Return (x, y) of the center of cell containing provided text 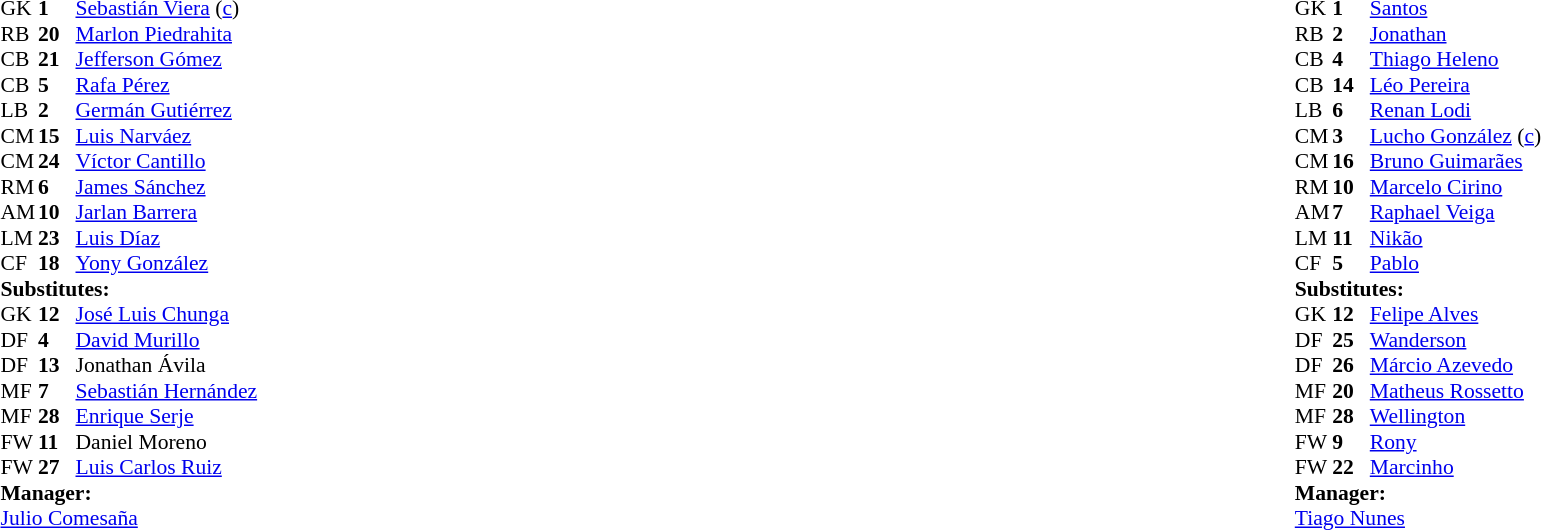
Daniel Moreno (167, 442)
Léo Pereira (1456, 85)
Rony (1456, 442)
Jonathan Ávila (167, 365)
14 (1351, 85)
Pablo (1456, 263)
Sebastián Hernández (167, 391)
27 (57, 467)
Luis Díaz (167, 238)
18 (57, 263)
Yony González (167, 263)
24 (57, 161)
Enrique Serje (167, 417)
David Murillo (167, 340)
15 (57, 136)
21 (57, 59)
26 (1351, 365)
Renan Lodi (1456, 111)
9 (1351, 442)
Márcio Azevedo (1456, 365)
James Sánchez (167, 187)
Felipe Alves (1456, 315)
Germán Gutiérrez (167, 111)
Marlon Piedrahita (167, 34)
Rafa Pérez (167, 85)
Jonathan (1456, 34)
Marcelo Cirino (1456, 187)
25 (1351, 340)
Jarlan Barrera (167, 213)
Thiago Heleno (1456, 59)
Víctor Cantillo (167, 161)
Bruno Guimarães (1456, 161)
Wellington (1456, 417)
13 (57, 365)
José Luis Chunga (167, 315)
16 (1351, 161)
3 (1351, 136)
Lucho González (c) (1456, 136)
23 (57, 238)
Luis Narváez (167, 136)
Luis Carlos Ruiz (167, 467)
Raphael Veiga (1456, 213)
Jefferson Gómez (167, 59)
Matheus Rossetto (1456, 391)
Wanderson (1456, 340)
Marcinho (1456, 467)
Nikão (1456, 238)
22 (1351, 467)
